Locate the cell with the specified text and output its [x, y] center coordinate. 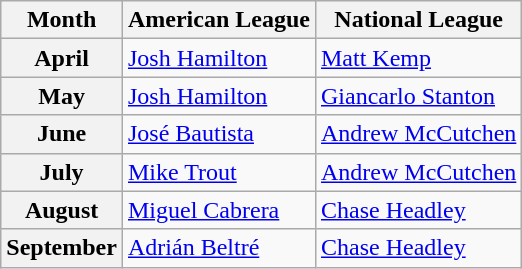
Miguel Cabrera [218, 210]
September [62, 248]
National League [418, 20]
Mike Trout [218, 172]
Giancarlo Stanton [418, 96]
Adrián Beltré [218, 248]
Matt Kemp [418, 58]
April [62, 58]
August [62, 210]
José Bautista [218, 134]
July [62, 172]
June [62, 134]
Month [62, 20]
May [62, 96]
American League [218, 20]
